Locate the cell with the specified text and output its [X, Y] center coordinate. 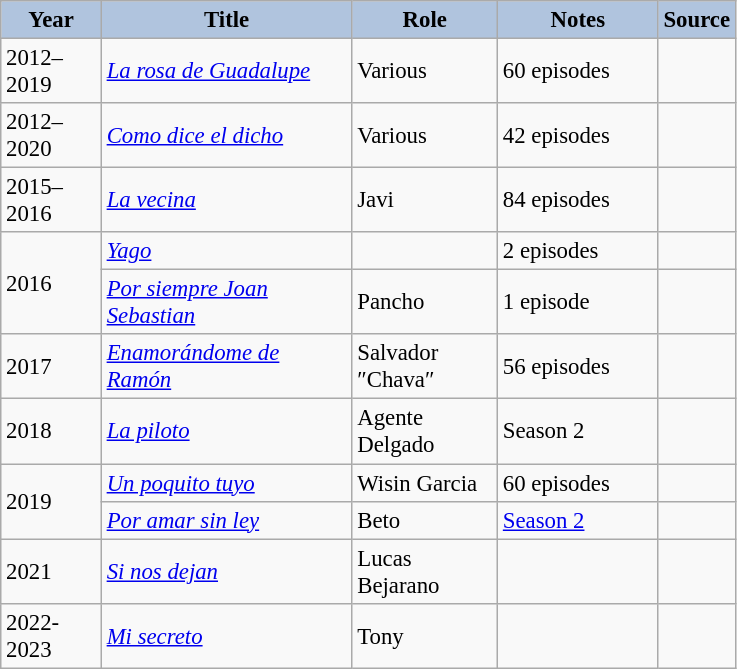
2017 [52, 366]
84 episodes [578, 200]
Title [226, 20]
1 episode [578, 302]
Un poquito tuyo [226, 483]
2016 [52, 283]
Javi [425, 200]
2022-2023 [52, 636]
2021 [52, 572]
Por siempre Joan Sebastian [226, 302]
La piloto [226, 432]
Beto [425, 520]
La rosa de Guadalupe [226, 72]
Yago [226, 251]
Pancho [425, 302]
Enamorándome de Ramón [226, 366]
Lucas Bejarano [425, 572]
2018 [52, 432]
Source [696, 20]
Wisin Garcia [425, 483]
2015–2016 [52, 200]
Por amar sin ley [226, 520]
2012–2019 [52, 72]
56 episodes [578, 366]
Salvador ″Chava″ [425, 366]
42 episodes [578, 136]
Role [425, 20]
2019 [52, 502]
Agente Delgado [425, 432]
Como dice el dicho [226, 136]
Tony [425, 636]
Notes [578, 20]
Mi secreto [226, 636]
Year [52, 20]
La vecina [226, 200]
Si nos dejan [226, 572]
2 episodes [578, 251]
2012–2020 [52, 136]
